From the cell containing the given text, extract its center point as (x, y) coordinate. 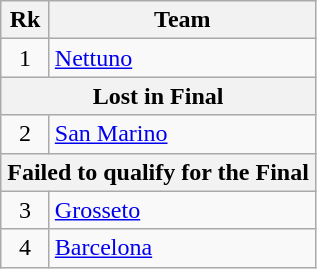
Team (182, 20)
Lost in Final (158, 96)
4 (26, 248)
Barcelona (182, 248)
San Marino (182, 134)
Grosseto (182, 210)
3 (26, 210)
2 (26, 134)
Nettuno (182, 58)
Rk (26, 20)
1 (26, 58)
Failed to qualify for the Final (158, 172)
